Pinpoint the cell where the given text exists, returning its [x, y] midpoint coordinate. 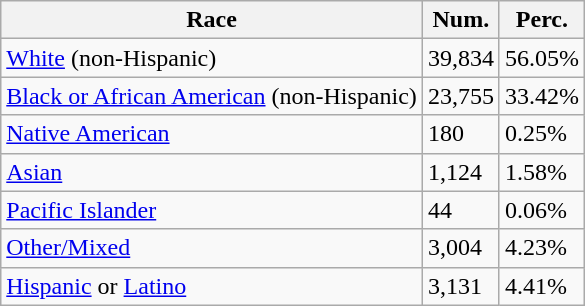
0.25% [542, 134]
Black or African American (non-Hispanic) [212, 96]
4.41% [542, 286]
Asian [212, 172]
Other/Mixed [212, 248]
Race [212, 20]
33.42% [542, 96]
3,131 [460, 286]
Native American [212, 134]
23,755 [460, 96]
1.58% [542, 172]
3,004 [460, 248]
39,834 [460, 58]
Num. [460, 20]
4.23% [542, 248]
White (non-Hispanic) [212, 58]
56.05% [542, 58]
180 [460, 134]
0.06% [542, 210]
Pacific Islander [212, 210]
Perc. [542, 20]
Hispanic or Latino [212, 286]
44 [460, 210]
1,124 [460, 172]
